Determine the (X, Y) coordinate at the center of the cell enclosing the given text.  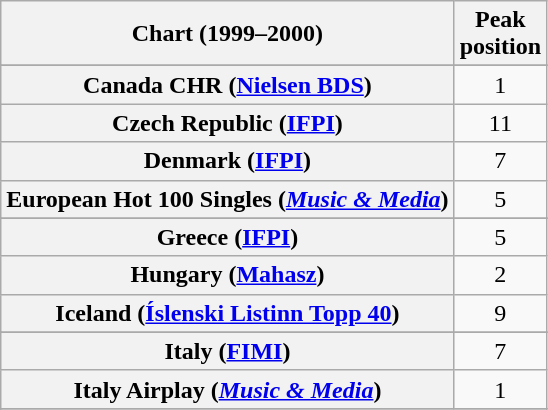
European Hot 100 Singles (Music & Media) (228, 199)
Italy Airplay (Music & Media) (228, 389)
Iceland (Íslenski Listinn Topp 40) (228, 313)
Hungary (Mahasz) (228, 275)
Canada CHR (Nielsen BDS) (228, 85)
Peakposition (500, 34)
11 (500, 123)
Greece (IFPI) (228, 237)
Chart (1999–2000) (228, 34)
Czech Republic (IFPI) (228, 123)
Italy (FIMI) (228, 351)
Denmark (IFPI) (228, 161)
9 (500, 313)
2 (500, 275)
